Identify which cell holds the provided text, then report its [X, Y] central coordinate. 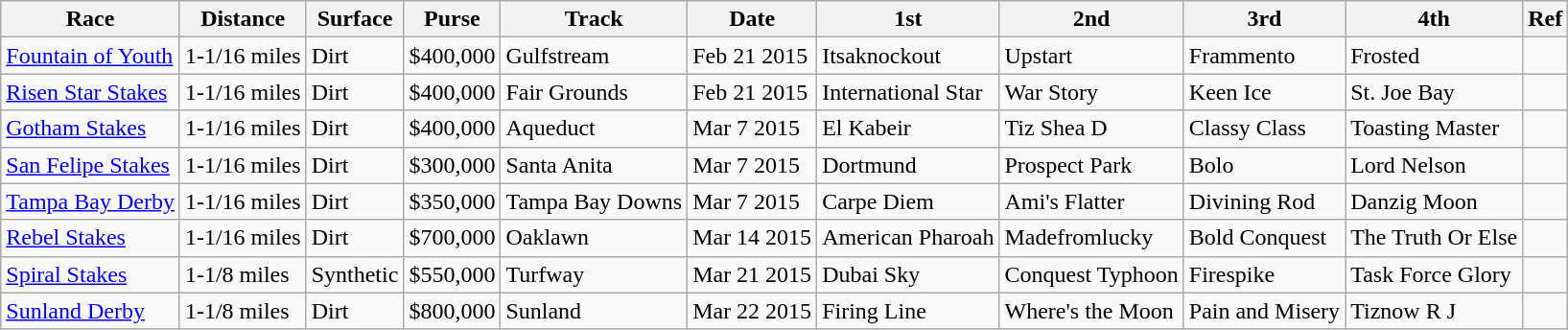
The Truth Or Else [1435, 238]
Classy Class [1264, 129]
Tiz Shea D [1091, 129]
War Story [1091, 92]
Lord Nelson [1435, 165]
$550,000 [453, 274]
American Pharoah [908, 238]
San Felipe Stakes [90, 165]
Prospect Park [1091, 165]
$700,000 [453, 238]
Synthetic [355, 274]
Ami's Flatter [1091, 201]
3rd [1264, 19]
$800,000 [453, 311]
Ref [1546, 19]
Toasting Master [1435, 129]
Gotham Stakes [90, 129]
Distance [243, 19]
Tiznow R J [1435, 311]
Rebel Stakes [90, 238]
Divining Rod [1264, 201]
Firespike [1264, 274]
Madefromlucky [1091, 238]
El Kabeir [908, 129]
2nd [1091, 19]
Mar 14 2015 [752, 238]
Carpe Diem [908, 201]
Track [595, 19]
Fair Grounds [595, 92]
Frammento [1264, 56]
Santa Anita [595, 165]
Firing Line [908, 311]
$300,000 [453, 165]
Where's the Moon [1091, 311]
Date [752, 19]
Risen Star Stakes [90, 92]
Upstart [1091, 56]
Mar 22 2015 [752, 311]
1st [908, 19]
Surface [355, 19]
Frosted [1435, 56]
Mar 21 2015 [752, 274]
Dortmund [908, 165]
4th [1435, 19]
Tampa Bay Downs [595, 201]
Fountain of Youth [90, 56]
Sunland Derby [90, 311]
Spiral Stakes [90, 274]
Keen Ice [1264, 92]
Aqueduct [595, 129]
Bolo [1264, 165]
Dubai Sky [908, 274]
Oaklawn [595, 238]
Task Force Glory [1435, 274]
Tampa Bay Derby [90, 201]
Danzig Moon [1435, 201]
Purse [453, 19]
Race [90, 19]
Gulfstream [595, 56]
Conquest Typhoon [1091, 274]
International Star [908, 92]
Bold Conquest [1264, 238]
Turfway [595, 274]
Pain and Misery [1264, 311]
St. Joe Bay [1435, 92]
$350,000 [453, 201]
Itsaknockout [908, 56]
Sunland [595, 311]
